Extract the (X, Y) coordinate from the center of the cell holding the provided text.  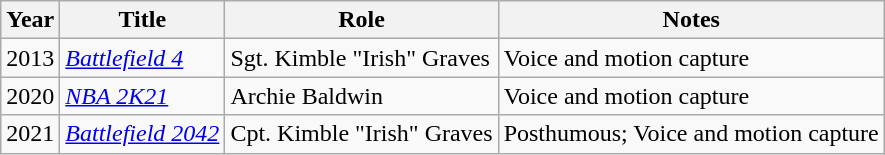
Battlefield 2042 (142, 134)
2020 (30, 96)
Archie Baldwin (362, 96)
Notes (691, 20)
Battlefield 4 (142, 58)
Cpt. Kimble "Irish" Graves (362, 134)
Posthumous; Voice and motion capture (691, 134)
Sgt. Kimble "Irish" Graves (362, 58)
Title (142, 20)
Year (30, 20)
Role (362, 20)
2013 (30, 58)
2021 (30, 134)
NBA 2K21 (142, 96)
